Identify which cell holds the provided text, then report its (x, y) central coordinate. 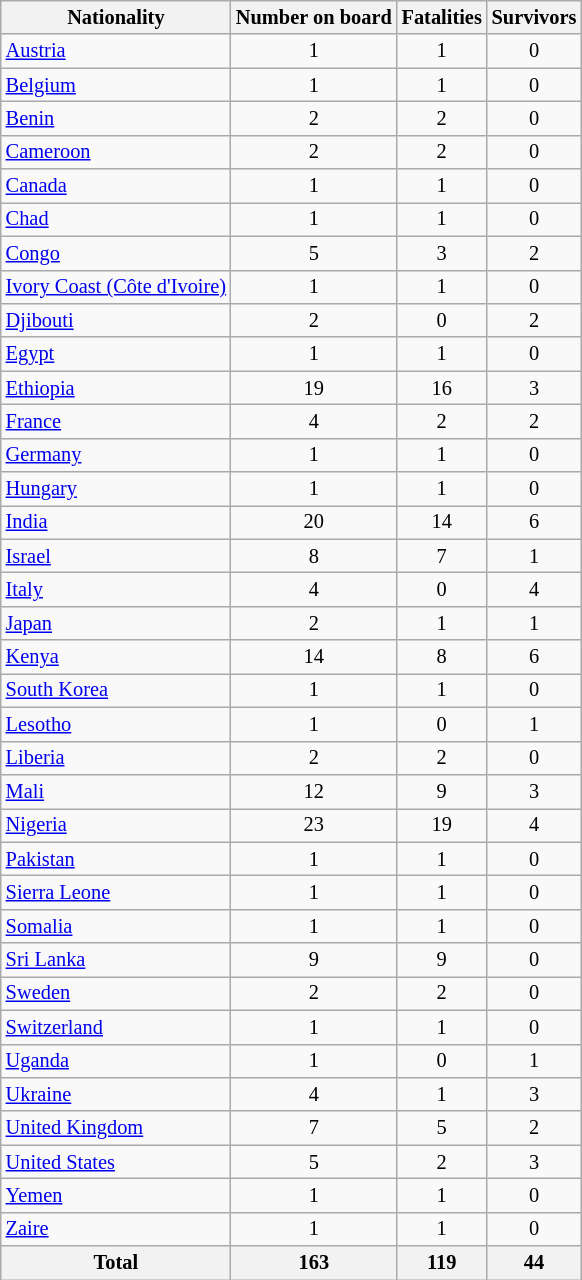
Total (116, 1263)
Austria (116, 51)
Somalia (116, 926)
United Kingdom (116, 1128)
Lesotho (116, 724)
Israel (116, 556)
Ukraine (116, 1094)
Nigeria (116, 825)
Congo (116, 253)
Canada (116, 186)
Hungary (116, 489)
United States (116, 1162)
Yemen (116, 1195)
119 (442, 1263)
44 (534, 1263)
Cameroon (116, 152)
France (116, 421)
India (116, 522)
Japan (116, 623)
Sri Lanka (116, 960)
Benin (116, 118)
Italy (116, 589)
Uganda (116, 1061)
Fatalities (442, 17)
16 (442, 388)
Djibouti (116, 320)
South Korea (116, 690)
Number on board (314, 17)
Pakistan (116, 859)
Nationality (116, 17)
Sweden (116, 993)
Liberia (116, 758)
20 (314, 522)
12 (314, 791)
163 (314, 1263)
Chad (116, 219)
23 (314, 825)
Zaire (116, 1229)
Belgium (116, 85)
Ivory Coast (Côte d'Ivoire) (116, 287)
Survivors (534, 17)
Switzerland (116, 1027)
Egypt (116, 354)
Germany (116, 455)
Kenya (116, 657)
Sierra Leone (116, 892)
Mali (116, 791)
Ethiopia (116, 388)
